Identify which cell holds the provided text, then report its [X, Y] central coordinate. 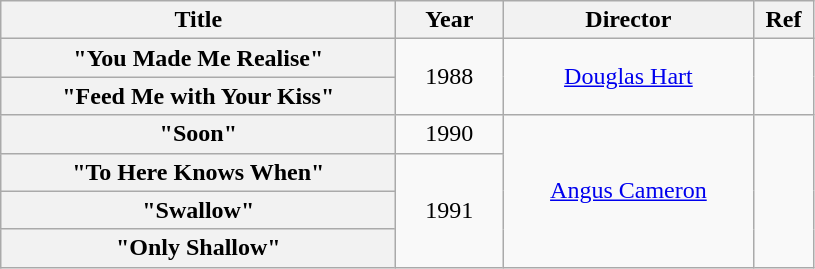
"To Here Knows When" [198, 172]
1990 [450, 134]
Title [198, 20]
Year [450, 20]
Director [628, 20]
1991 [450, 210]
"Feed Me with Your Kiss" [198, 96]
"You Made Me Realise" [198, 58]
1988 [450, 77]
"Soon" [198, 134]
Ref [784, 20]
"Only Shallow" [198, 248]
Douglas Hart [628, 77]
Angus Cameron [628, 191]
"Swallow" [198, 210]
